For the text-containing cell, return its midpoint in (x, y) coordinate format. 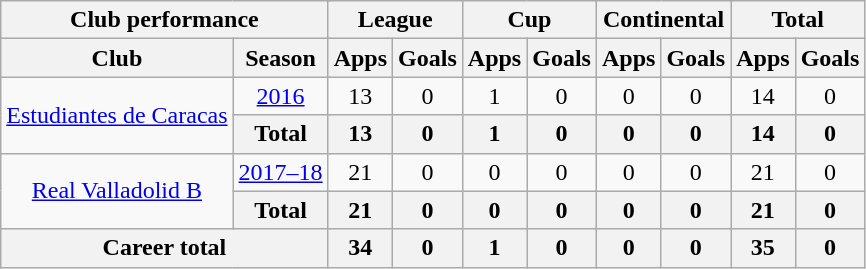
2017–18 (280, 172)
Real Valladolid B (117, 191)
35 (763, 248)
Estudiantes de Caracas (117, 115)
Club performance (164, 20)
Continental (663, 20)
League (395, 20)
Cup (529, 20)
34 (360, 248)
Career total (164, 248)
Club (117, 58)
2016 (280, 96)
Season (280, 58)
